Return the [x, y] coordinate for the center point of the cell that contains the specified text.  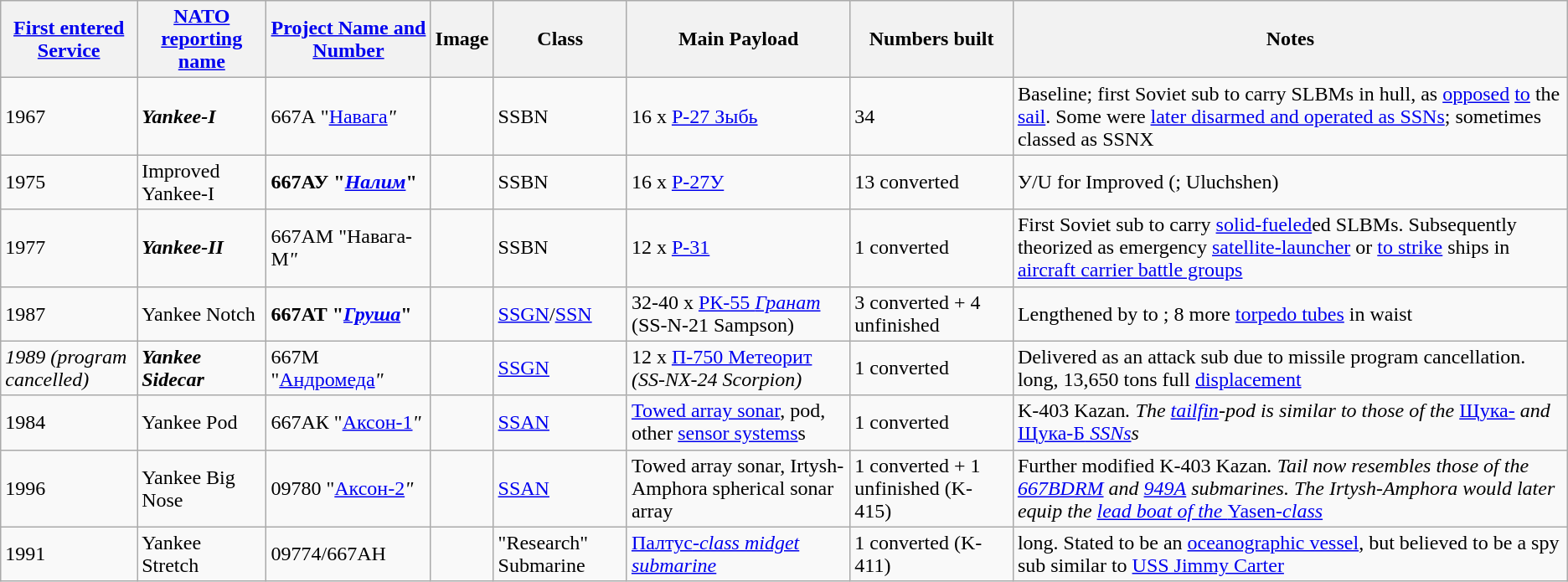
Project Name and Number [348, 39]
Yankee Pod [202, 422]
667АМ "Навага-М" [348, 248]
First entered Service [69, 39]
16 x Р-27 Зыбь [738, 116]
1967 [69, 116]
667М "Андромеда" [348, 368]
SSGN/SSN [560, 313]
32-40 x РК-55 Гранат (SS-N-21 Sampson) [738, 313]
Lengthened by to ; 8 more torpedo tubes in waist [1290, 313]
1 converted (K-411) [931, 554]
Yankee Big Nose [202, 488]
Towed array sonar, pod, other sensor systemss [738, 422]
1991 [69, 554]
12 x Р-31 [738, 248]
12 x П-750 Метеорит (SS-NX-24 Scorpion) [738, 368]
1977 [69, 248]
3 converted + 4 unfinished [931, 313]
Improved Yankee-I [202, 183]
Yankee Stretch [202, 554]
Палтус-class midget submarine [738, 554]
Baseline; first Soviet sub to carry SLBMs in hull, as opposed to the sail. Some were later disarmed and operated as SSNs; sometimes classed as SSNX [1290, 116]
667АУ "Налим" [348, 183]
1975 [69, 183]
Yankee Notch [202, 313]
Yankee-I [202, 116]
Yankee Sidecar [202, 368]
long. Stated to be an oceanographic vessel, but believed to be a spy sub similar to USS Jimmy Carter [1290, 554]
16 x Р-27У [738, 183]
Numbers built [931, 39]
1987 [69, 313]
Class [560, 39]
667АК "Аксон-1" [348, 422]
NATO reporting name [202, 39]
1989 (program cancelled) [69, 368]
09774/667АН [348, 554]
Main Payload [738, 39]
1 converted + 1 unfinished (K-415) [931, 488]
34 [931, 116]
Image [462, 39]
Yankee-II [202, 248]
У/U for Improved (; Uluchshen) [1290, 183]
Delivered as an attack sub due to missile program cancellation. long, 13,650 tons full displacement [1290, 368]
SSGN [560, 368]
Notes [1290, 39]
667А "Навага" [348, 116]
1984 [69, 422]
1996 [69, 488]
09780 "Аксон-2" [348, 488]
13 converted [931, 183]
Towed array sonar, Irtysh-Amphora spherical sonar array [738, 488]
K-403 Kazan. The tailfin-pod is similar to those of the Щука- and Щука-Б SSNss [1290, 422]
"Research" Submarine [560, 554]
667АТ "Груша" [348, 313]
